Pinpoint the cell where the given text exists, returning its (X, Y) midpoint coordinate. 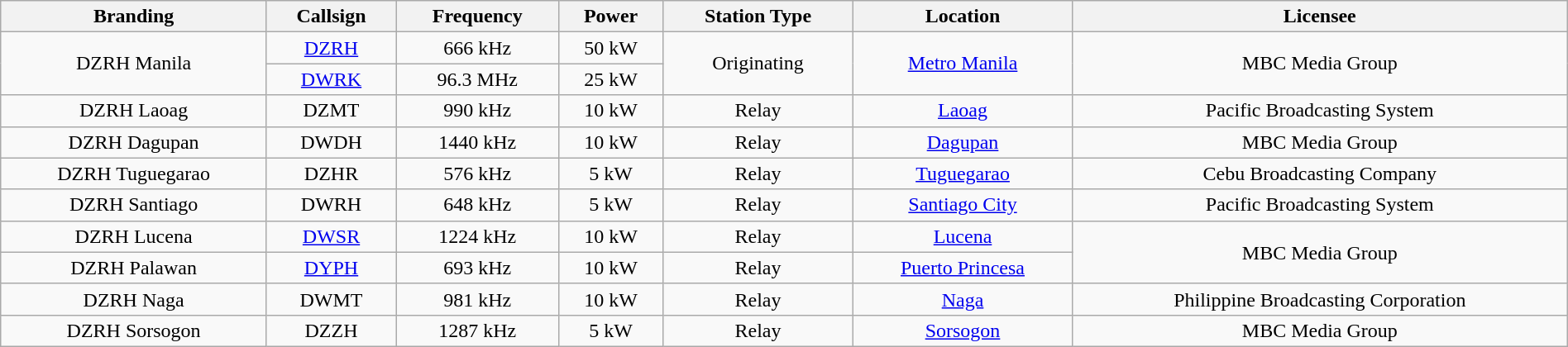
Frequency (478, 17)
DWRH (331, 205)
Naga (963, 299)
DZRH Tuguegarao (134, 173)
DWMT (331, 299)
1440 kHz (478, 142)
Originating (758, 64)
Puerto Princesa (963, 268)
Dagupan (963, 142)
DZRH Palawan (134, 268)
666 kHz (478, 48)
Santiago City (963, 205)
Power (610, 17)
DZZH (331, 330)
DZRH Manila (134, 64)
Branding (134, 17)
DYPH (331, 268)
50 kW (610, 48)
Lucena (963, 236)
Cebu Broadcasting Company (1320, 173)
DZRH Laoag (134, 111)
Location (963, 17)
990 kHz (478, 111)
1224 kHz (478, 236)
Licensee (1320, 17)
Laoag (963, 111)
DZRH Sorsogon (134, 330)
693 kHz (478, 268)
DWSR (331, 236)
DZRH Lucena (134, 236)
DZHR (331, 173)
DZMT (331, 111)
DWRK (331, 79)
DZRH Santiago (134, 205)
1287 kHz (478, 330)
DZRH (331, 48)
Sorsogon (963, 330)
96.3 MHz (478, 79)
Philippine Broadcasting Corporation (1320, 299)
981 kHz (478, 299)
DZRH Dagupan (134, 142)
Callsign (331, 17)
25 kW (610, 79)
DZRH Naga (134, 299)
576 kHz (478, 173)
Station Type (758, 17)
Tuguegarao (963, 173)
648 kHz (478, 205)
DWDH (331, 142)
Metro Manila (963, 64)
